Detect which cell encompasses the target text, then output its [X, Y] center coordinate. 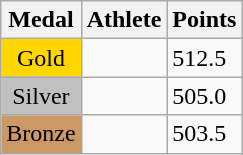
Athlete [124, 20]
512.5 [204, 58]
Silver [41, 96]
Medal [41, 20]
Gold [41, 58]
505.0 [204, 96]
Points [204, 20]
Bronze [41, 134]
503.5 [204, 134]
